Capture the cell that displays the provided text and extract its (X, Y) central coordinate. 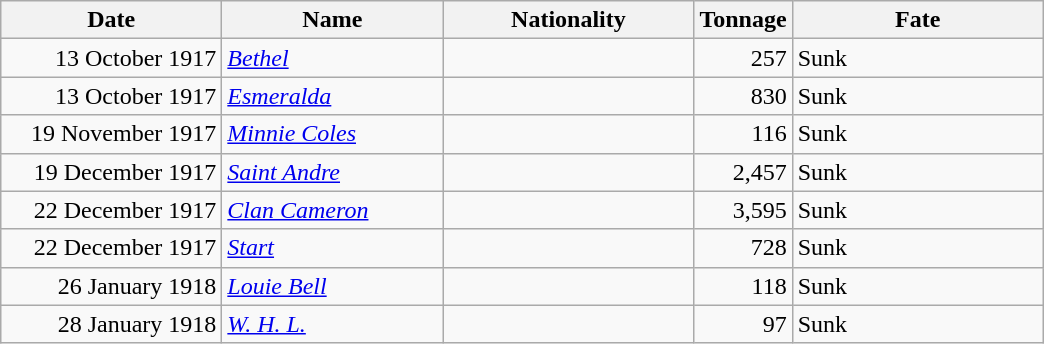
116 (743, 134)
Nationality (568, 20)
26 January 1918 (112, 286)
Start (332, 248)
19 December 1917 (112, 172)
257 (743, 58)
Fate (918, 20)
97 (743, 324)
118 (743, 286)
Louie Bell (332, 286)
Date (112, 20)
28 January 1918 (112, 324)
Name (332, 20)
Clan Cameron (332, 210)
Minnie Coles (332, 134)
19 November 1917 (112, 134)
830 (743, 96)
Tonnage (743, 20)
Esmeralda (332, 96)
2,457 (743, 172)
Bethel (332, 58)
3,595 (743, 210)
Saint Andre (332, 172)
W. H. L. (332, 324)
728 (743, 248)
